Pinpoint the cell where the given text exists, returning its [x, y] midpoint coordinate. 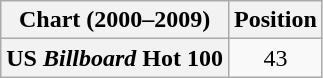
Chart (2000–2009) [115, 20]
Position [276, 20]
US Billboard Hot 100 [115, 58]
43 [276, 58]
